Find where the given text appears and provide that cell's center as [x, y] coordinate. 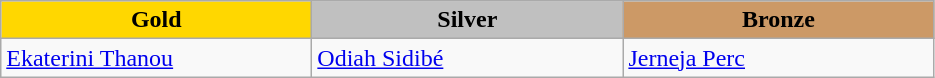
Jerneja Perc [778, 58]
Ekaterini Thanou [156, 58]
Odiah Sidibé [468, 58]
Silver [468, 20]
Bronze [778, 20]
Gold [156, 20]
